Provide the (X, Y) coordinate of the cell's center where the given text is located.  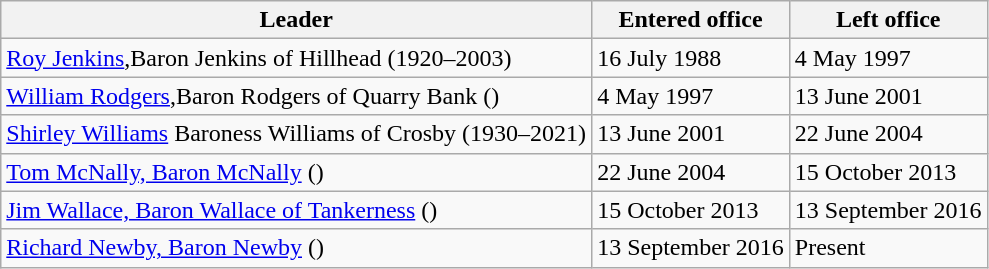
Richard Newby, Baron Newby () (296, 248)
William Rodgers,Baron Rodgers of Quarry Bank () (296, 96)
Present (888, 248)
Left office (888, 20)
Jim Wallace, Baron Wallace of Tankerness () (296, 210)
Entered office (691, 20)
16 July 1988 (691, 58)
Shirley Williams Baroness Williams of Crosby (1930–2021) (296, 134)
Roy Jenkins,Baron Jenkins of Hillhead (1920–2003) (296, 58)
Tom McNally, Baron McNally () (296, 172)
Leader (296, 20)
